Pinpoint the cell where the given text exists, returning its (X, Y) midpoint coordinate. 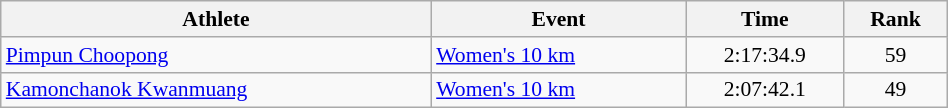
Athlete (216, 19)
Rank (896, 19)
Event (558, 19)
Pimpun Choopong (216, 55)
2:07:42.1 (765, 90)
2:17:34.9 (765, 55)
49 (896, 90)
Kamonchanok Kwanmuang (216, 90)
Time (765, 19)
59 (896, 55)
